Extract the (x, y) coordinate from the center of the cell holding the provided text.  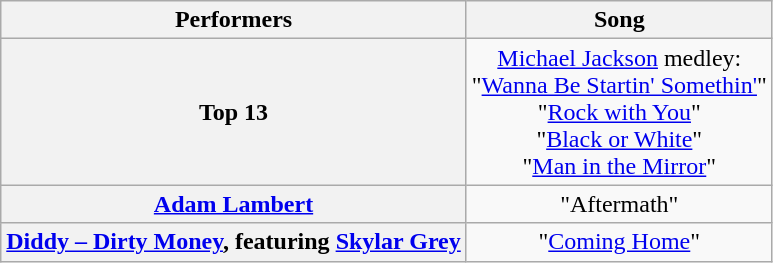
Performers (234, 20)
Adam Lambert (234, 204)
Michael Jackson medley:"Wanna Be Startin' Somethin'""Rock with You""Black or White""Man in the Mirror" (619, 112)
"Aftermath" (619, 204)
Diddy – Dirty Money, featuring Skylar Grey (234, 242)
Top 13 (234, 112)
Song (619, 20)
"Coming Home" (619, 242)
